Provide the (X, Y) coordinate of the cell's center where the given text is located.  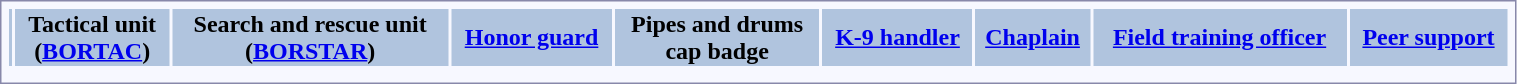
Field training officer (1220, 38)
Peer support (1428, 38)
Pipes and drums cap badge (718, 38)
K-9 handler (898, 38)
Honor guard (532, 38)
Tactical unit (BORTAC) (92, 38)
Search and rescue unit(BORSTAR) (310, 38)
Chaplain (1032, 38)
